Output the [X, Y] coordinate of the center of the cell containing the given text.  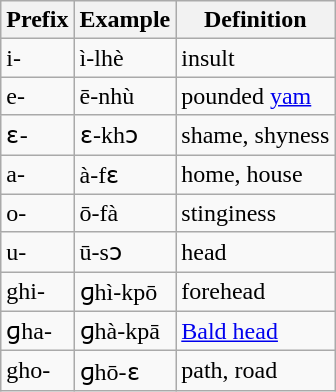
Definition [256, 20]
à-fɛ [125, 174]
ì-lhè [125, 58]
e- [38, 96]
ō-fà [125, 213]
path, road [256, 371]
stinginess [256, 213]
home, house [256, 174]
head [256, 252]
Bald head [256, 331]
ɡhà-kpā [125, 331]
ɛ-khɔ [125, 135]
forehead [256, 292]
ghi- [38, 292]
shame, shyness [256, 135]
ɡhō-ɛ [125, 371]
pounded yam [256, 96]
insult [256, 58]
a- [38, 174]
ū-sɔ [125, 252]
Prefix [38, 20]
ɡha- [38, 331]
i- [38, 58]
ɛ- [38, 135]
gho- [38, 371]
ē-nhù [125, 96]
Example [125, 20]
o- [38, 213]
u- [38, 252]
ɡhì-kpō [125, 292]
